Detect which cell encompasses the target text, then output its [x, y] center coordinate. 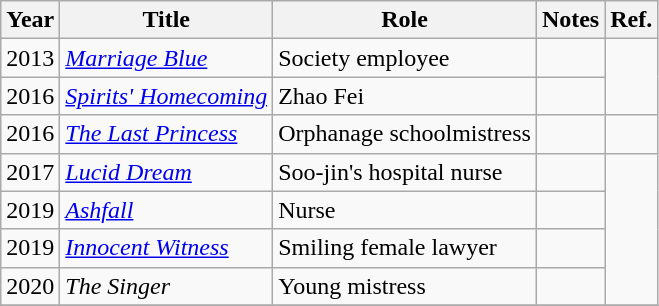
Marriage Blue [166, 58]
Orphanage schoolmistress [405, 134]
Role [405, 20]
2020 [30, 286]
Smiling female lawyer [405, 248]
Soo-jin's hospital nurse [405, 172]
Young mistress [405, 286]
Lucid Dream [166, 172]
Title [166, 20]
2017 [30, 172]
2013 [30, 58]
Ashfall [166, 210]
Innocent Witness [166, 248]
Nurse [405, 210]
The Last Princess [166, 134]
Notes [570, 20]
The Singer [166, 286]
Ref. [632, 20]
Society employee [405, 58]
Spirits' Homecoming [166, 96]
Zhao Fei [405, 96]
Year [30, 20]
